Search for the cell housing the specified text and yield its [X, Y] center coordinate. 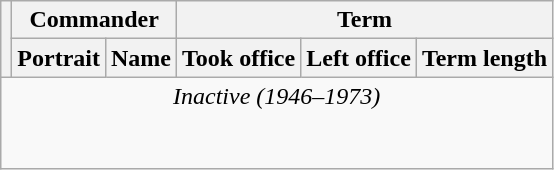
Name [140, 58]
Inactive (1946–1973) [277, 123]
Took office [239, 58]
Portrait [59, 58]
Term length [484, 58]
Term [365, 20]
Left office [359, 58]
Commander [94, 20]
